Find where the given text appears and provide that cell's center as (x, y) coordinate. 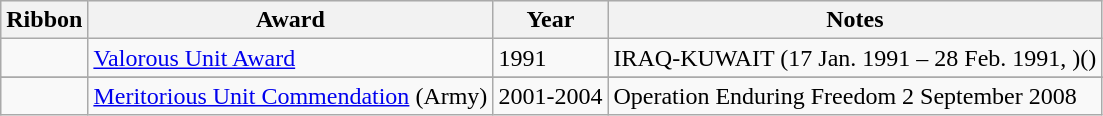
IRAQ-KUWAIT (17 Jan. 1991 – 28 Feb. 1991, )() (855, 58)
2001-2004 (550, 96)
1991 (550, 58)
Year (550, 20)
Valorous Unit Award (290, 58)
Meritorious Unit Commendation (Army) (290, 96)
Ribbon (44, 20)
Operation Enduring Freedom 2 September 2008 (855, 96)
Award (290, 20)
Notes (855, 20)
